For the text-containing cell, return its midpoint in (x, y) coordinate format. 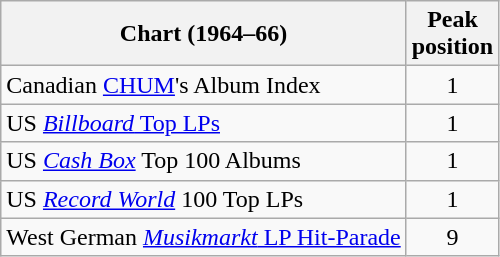
West German Musikmarkt LP Hit-Parade (204, 237)
US Record World 100 Top LPs (204, 199)
Canadian CHUM's Album Index (204, 85)
US Billboard Top LPs (204, 123)
US Cash Box Top 100 Albums (204, 161)
Chart (1964–66) (204, 34)
9 (452, 237)
Peakposition (452, 34)
